Detect which cell encompasses the target text, then output its [X, Y] center coordinate. 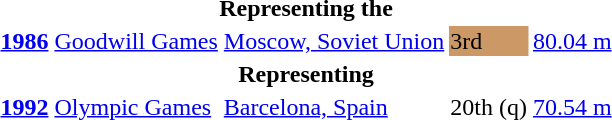
Moscow, Soviet Union [334, 41]
3rd [489, 41]
Goodwill Games [136, 41]
